Identify which cell holds the provided text, then report its [X, Y] central coordinate. 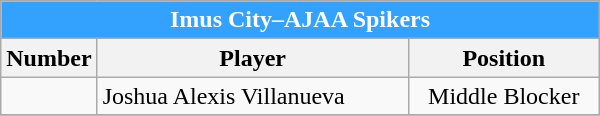
Player [252, 58]
Joshua Alexis Villanueva [252, 96]
Middle Blocker [504, 96]
Imus City–AJAA Spikers [300, 20]
Position [504, 58]
Number [49, 58]
